Find where the given text appears and provide that cell's center as (X, Y) coordinate. 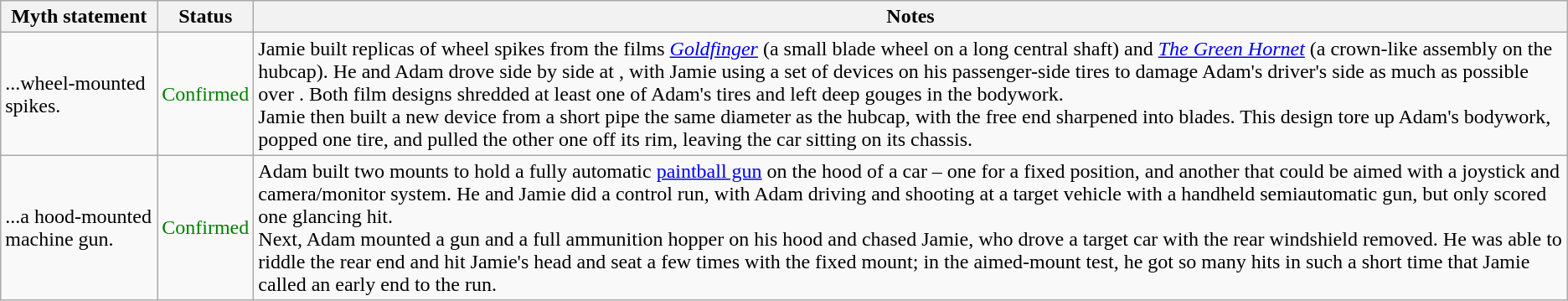
Status (206, 17)
...a hood-mounted machine gun. (79, 228)
Myth statement (79, 17)
Notes (910, 17)
...wheel-mounted spikes. (79, 94)
